Identify which cell holds the provided text, then report its [X, Y] central coordinate. 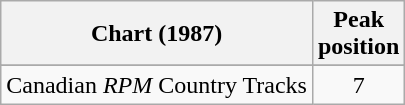
Canadian RPM Country Tracks [157, 85]
Peakposition [358, 34]
Chart (1987) [157, 34]
7 [358, 85]
